Search for the cell housing the specified text and yield its (X, Y) center coordinate. 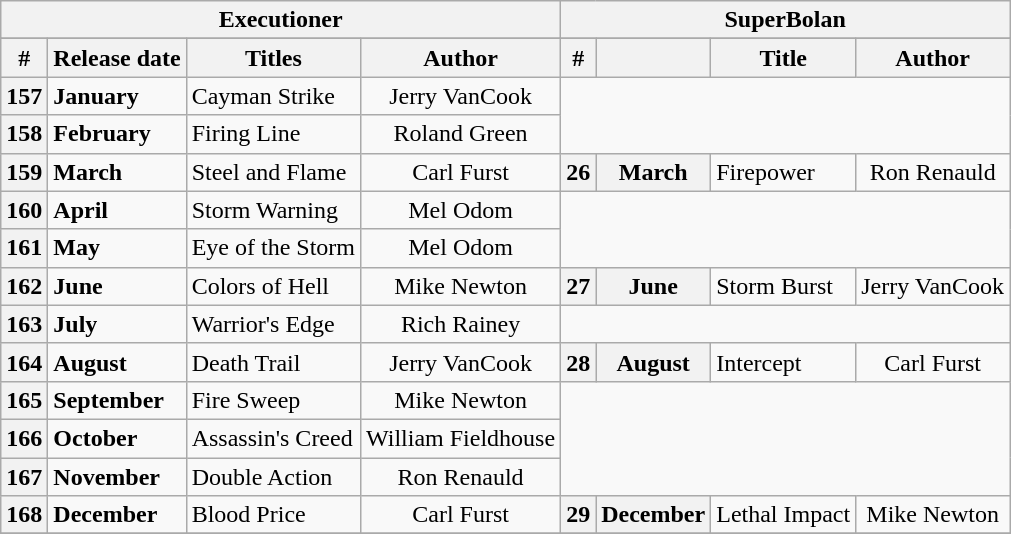
157 (24, 96)
26 (578, 172)
Lethal Impact (784, 515)
Colors of Hell (273, 286)
29 (578, 515)
Roland Green (461, 134)
165 (24, 400)
Firing Line (273, 134)
164 (24, 362)
Double Action (273, 477)
Executioner (281, 20)
Cayman Strike (273, 96)
July (117, 324)
November (117, 477)
Steel and Flame (273, 172)
Titles (273, 58)
Title (784, 58)
160 (24, 210)
Assassin's Creed (273, 438)
159 (24, 172)
Death Trail (273, 362)
168 (24, 515)
September (117, 400)
158 (24, 134)
February (117, 134)
Firepower (784, 172)
163 (24, 324)
Eye of the Storm (273, 248)
Rich Rainey (461, 324)
October (117, 438)
161 (24, 248)
Storm Burst (784, 286)
Warrior's Edge (273, 324)
Storm Warning (273, 210)
SuperBolan (786, 20)
Fire Sweep (273, 400)
January (117, 96)
Intercept (784, 362)
162 (24, 286)
167 (24, 477)
166 (24, 438)
28 (578, 362)
April (117, 210)
William Fieldhouse (461, 438)
27 (578, 286)
Blood Price (273, 515)
May (117, 248)
Release date (117, 58)
